Provide the (x, y) coordinate of the cell's center where the given text is located.  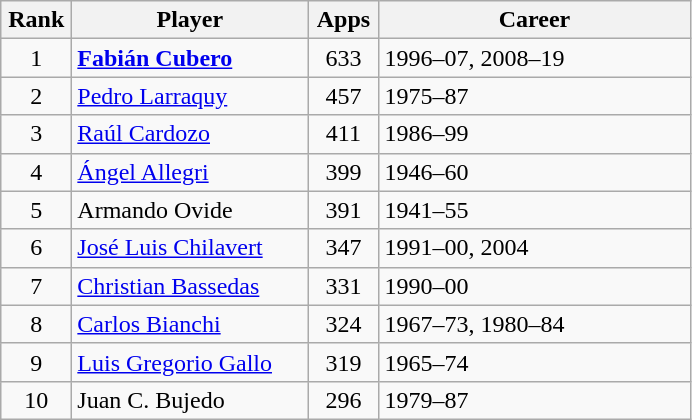
7 (36, 286)
347 (344, 248)
1975–87 (534, 96)
1 (36, 58)
Rank (36, 20)
3 (36, 134)
5 (36, 210)
Juan C. Bujedo (190, 400)
Pedro Larraquy (190, 96)
9 (36, 362)
1967–73, 1980–84 (534, 324)
1941–55 (534, 210)
8 (36, 324)
1946–60 (534, 172)
331 (344, 286)
1991–00, 2004 (534, 248)
10 (36, 400)
324 (344, 324)
391 (344, 210)
296 (344, 400)
1979–87 (534, 400)
Career (534, 20)
457 (344, 96)
1986–99 (534, 134)
2 (36, 96)
Ángel Allegri (190, 172)
633 (344, 58)
4 (36, 172)
1990–00 (534, 286)
Armando Ovide (190, 210)
Player (190, 20)
319 (344, 362)
1996–07, 2008–19 (534, 58)
1965–74 (534, 362)
Apps (344, 20)
Carlos Bianchi (190, 324)
Fabián Cubero (190, 58)
Raúl Cardozo (190, 134)
Christian Bassedas (190, 286)
6 (36, 248)
399 (344, 172)
Luis Gregorio Gallo (190, 362)
411 (344, 134)
José Luis Chilavert (190, 248)
